Locate the cell with the specified text and output its [x, y] center coordinate. 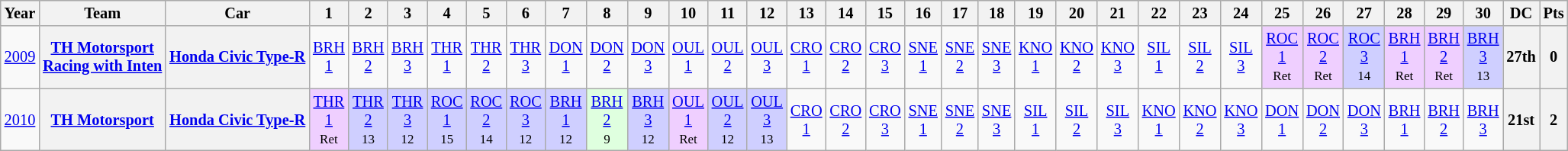
Car [237, 13]
BRH313 [1483, 57]
7 [566, 13]
10 [688, 13]
5 [486, 13]
ROC312 [526, 120]
Team [102, 13]
ROC314 [1364, 57]
21st [1521, 120]
ROC1Ret [1282, 57]
OUL313 [767, 120]
11 [728, 13]
16 [923, 13]
ROC115 [447, 120]
24 [1241, 13]
2010 [20, 120]
BRH1Ret [1405, 57]
DC [1521, 13]
BRH29 [607, 120]
19 [1035, 13]
27th [1521, 57]
THR2 [486, 57]
9 [648, 13]
BRH312 [648, 120]
2009 [20, 57]
THR1Ret [329, 120]
3 [407, 13]
THR1 [447, 57]
14 [845, 13]
12 [767, 13]
17 [960, 13]
20 [1077, 13]
25 [1282, 13]
BRH112 [566, 120]
22 [1159, 13]
ROC2Ret [1323, 57]
13 [807, 13]
OUL2 [728, 57]
Pts [1554, 13]
THR312 [407, 120]
23 [1200, 13]
Year [20, 13]
OUL1 [688, 57]
OUL3 [767, 57]
OUL212 [728, 120]
4 [447, 13]
THR213 [369, 120]
21 [1118, 13]
THR3 [526, 57]
28 [1405, 13]
0 [1554, 57]
1 [329, 13]
15 [885, 13]
26 [1323, 13]
BRH2Ret [1444, 57]
29 [1444, 13]
30 [1483, 13]
27 [1364, 13]
TH MotorsportRacing with Inten [102, 57]
8 [607, 13]
ROC214 [486, 120]
18 [997, 13]
OUL1Ret [688, 120]
TH Motorsport [102, 120]
6 [526, 13]
